Detect which cell encompasses the target text, then output its (X, Y) center coordinate. 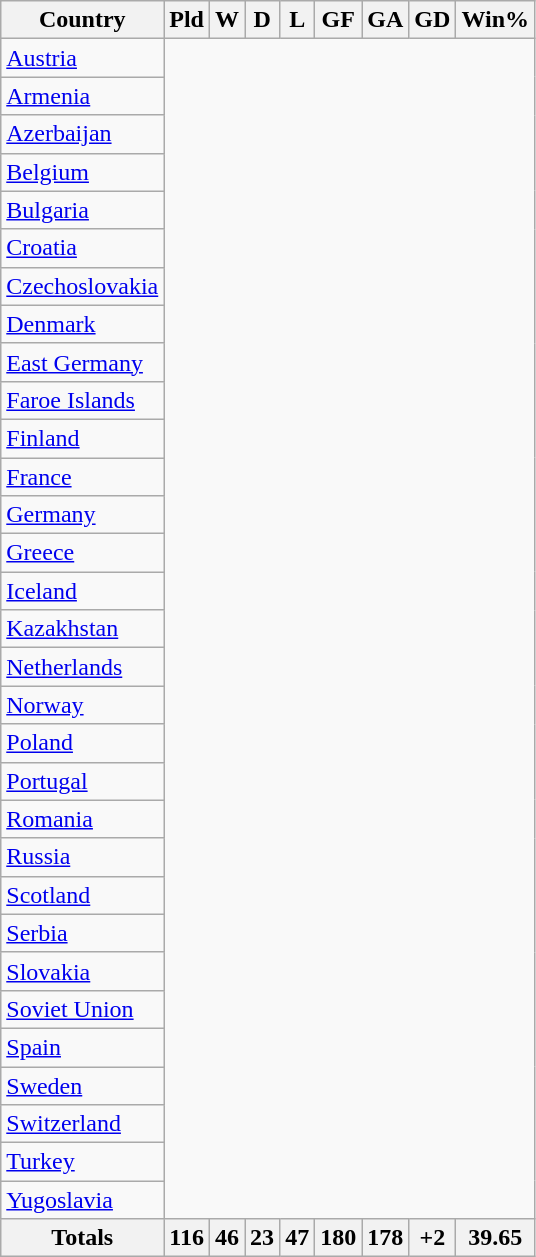
Netherlands (82, 667)
116 (187, 1238)
46 (228, 1238)
Faroe Islands (82, 400)
Austria (82, 58)
Romania (82, 819)
Country (82, 20)
Finland (82, 438)
East Germany (82, 362)
D (262, 20)
39.65 (496, 1238)
Belgium (82, 172)
GD (432, 20)
Russia (82, 857)
Sweden (82, 1085)
Czechoslovakia (82, 286)
Iceland (82, 591)
Croatia (82, 248)
Kazakhstan (82, 629)
L (298, 20)
+2 (432, 1238)
GA (386, 20)
Serbia (82, 933)
France (82, 477)
Spain (82, 1047)
GF (338, 20)
Armenia (82, 96)
Greece (82, 553)
Denmark (82, 324)
Yugoslavia (82, 1200)
Switzerland (82, 1124)
Poland (82, 743)
Win% (496, 20)
W (228, 20)
23 (262, 1238)
Portugal (82, 781)
178 (386, 1238)
Slovakia (82, 971)
Bulgaria (82, 210)
180 (338, 1238)
Pld (187, 20)
Totals (82, 1238)
Azerbaijan (82, 134)
Scotland (82, 895)
Turkey (82, 1162)
Germany (82, 515)
Norway (82, 705)
Soviet Union (82, 1009)
47 (298, 1238)
